Detect which cell encompasses the target text, then output its (X, Y) center coordinate. 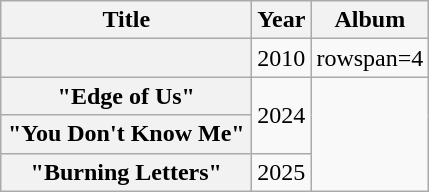
rowspan=4 (370, 58)
"You Don't Know Me" (126, 134)
2010 (282, 58)
"Burning Letters" (126, 172)
Year (282, 20)
2024 (282, 115)
"Edge of Us" (126, 96)
Album (370, 20)
2025 (282, 172)
Title (126, 20)
